Locate the cell with the specified text and output its (x, y) center coordinate. 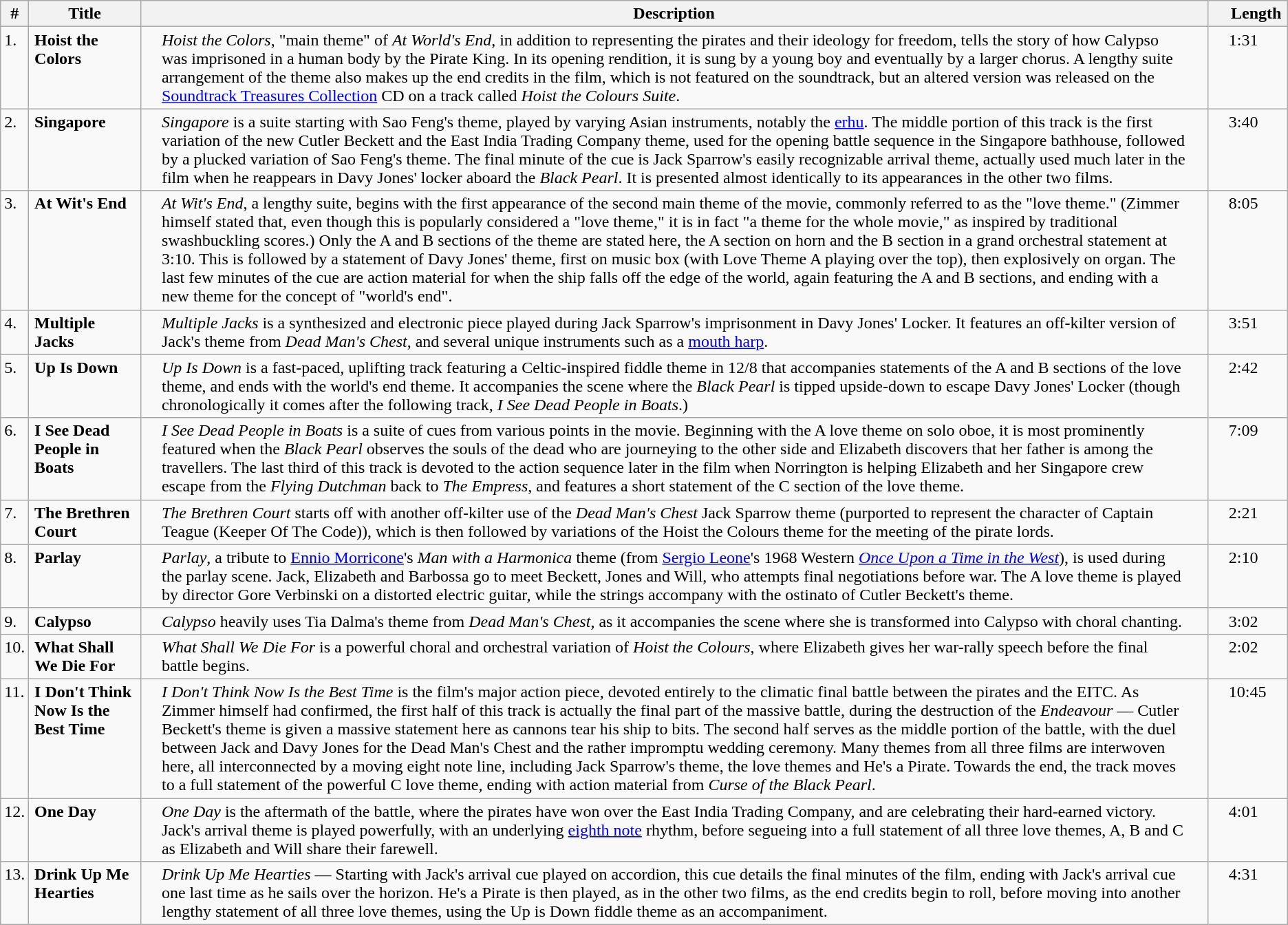
7:09 (1247, 458)
Description (674, 14)
2:42 (1247, 386)
Parlay (85, 576)
3:51 (1247, 332)
3. (15, 251)
1:31 (1247, 67)
What Shall We Die For (85, 657)
5. (15, 386)
At Wit's End (85, 251)
Length (1247, 14)
Singapore (85, 150)
7. (15, 522)
I Don't Think Now Is the Best Time (85, 738)
3:40 (1247, 150)
6. (15, 458)
11. (15, 738)
4. (15, 332)
3:02 (1247, 621)
8. (15, 576)
4:31 (1247, 893)
2:21 (1247, 522)
Multiple Jacks (85, 332)
Calypso (85, 621)
Title (85, 14)
12. (15, 830)
# (15, 14)
13. (15, 893)
1. (15, 67)
9. (15, 621)
Hoist the Colors (85, 67)
10. (15, 657)
2. (15, 150)
Drink Up Me Hearties (85, 893)
Up Is Down (85, 386)
2:02 (1247, 657)
10:45 (1247, 738)
4:01 (1247, 830)
Calypso heavily uses Tia Dalma's theme from Dead Man's Chest, as it accompanies the scene where she is transformed into Calypso with choral chanting. (674, 621)
The Brethren Court (85, 522)
8:05 (1247, 251)
One Day (85, 830)
I See Dead People in Boats (85, 458)
2:10 (1247, 576)
